Search for the cell housing the specified text and yield its [x, y] center coordinate. 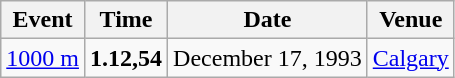
Calgary [410, 58]
Date [268, 20]
1000 m [43, 58]
Event [43, 20]
Time [126, 20]
Venue [410, 20]
1.12,54 [126, 58]
December 17, 1993 [268, 58]
